Pinpoint the cell where the given text exists, returning its (X, Y) midpoint coordinate. 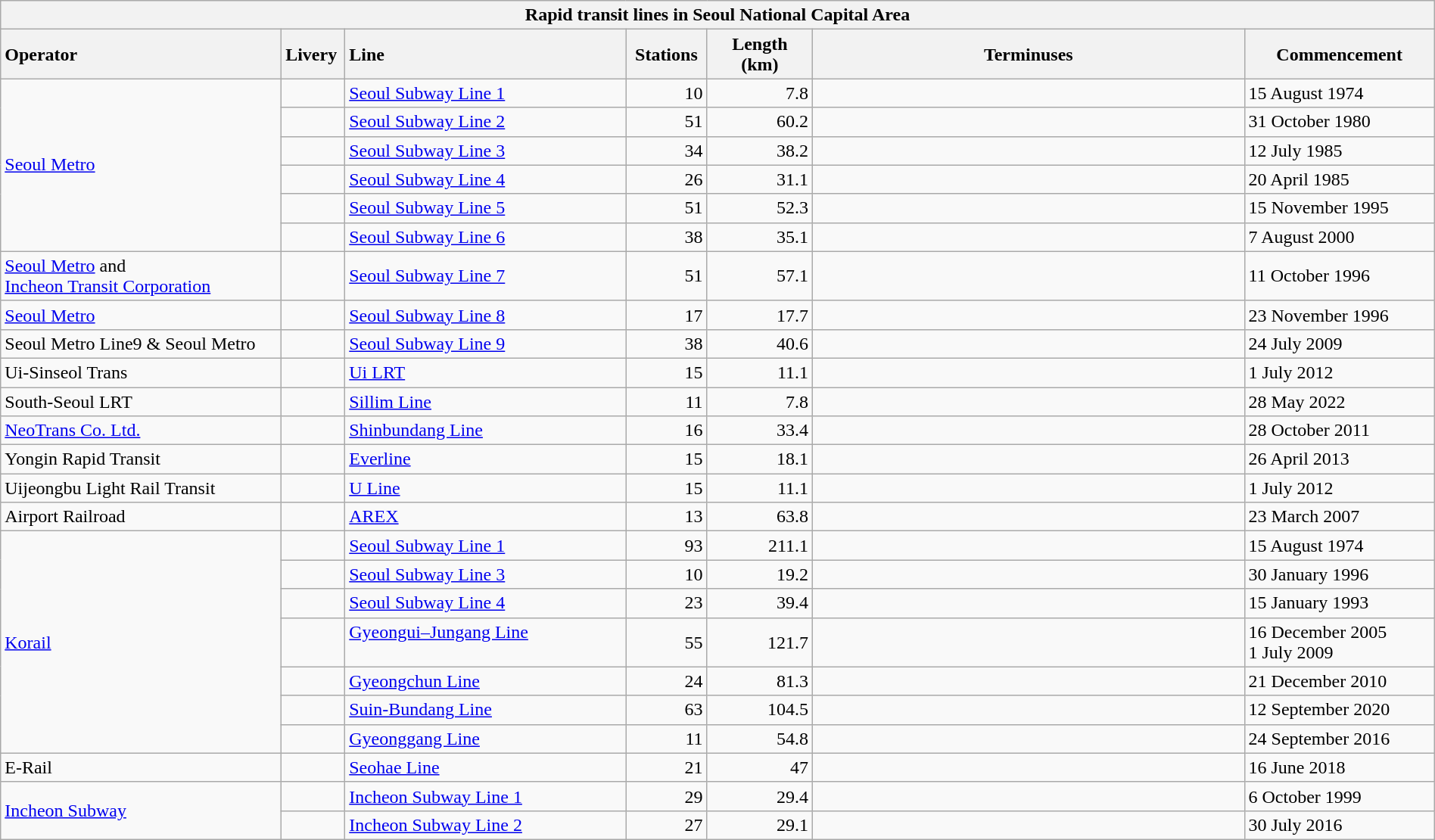
24 September 2016 (1340, 739)
7 August 2000 (1340, 237)
Everline (486, 459)
Seoul Subway Line 2 (486, 122)
54.8 (760, 739)
Length (km) (760, 54)
6 October 1999 (1340, 796)
11 October 1996 (1340, 275)
Ui LRT (486, 372)
29 (667, 796)
Rapid transit lines in Seoul National Capital Area (717, 15)
29.1 (760, 825)
63 (667, 710)
Seoul Metro Line9 & Seoul Metro (141, 344)
South-Seoul LRT (141, 402)
23 March 2007 (1340, 517)
24 July 2009 (1340, 344)
104.5 (760, 710)
21 December 2010 (1340, 681)
30 January 1996 (1340, 574)
12 September 2020 (1340, 710)
16 December 2005 1 July 2009 (1340, 642)
Shinbundang Line (486, 431)
211.1 (760, 546)
28 October 2011 (1340, 431)
38.2 (760, 151)
Gyeonggang Line (486, 739)
52.3 (760, 208)
63.8 (760, 517)
24 (667, 681)
23 (667, 603)
28 May 2022 (1340, 402)
Stations (667, 54)
17.7 (760, 315)
21 (667, 767)
Seoul Subway Line 8 (486, 315)
39.4 (760, 603)
26 April 2013 (1340, 459)
60.2 (760, 122)
18.1 (760, 459)
Ui-Sinseol Trans (141, 372)
16 (667, 431)
Line (486, 54)
E-Rail (141, 767)
U Line (486, 488)
Suin-Bundang Line (486, 710)
30 July 2016 (1340, 825)
Sillim Line (486, 402)
Incheon Subway (141, 810)
121.7 (760, 642)
AREX (486, 517)
Seoul Subway Line 7 (486, 275)
26 (667, 179)
15 November 1995 (1340, 208)
Gyeongchun Line (486, 681)
34 (667, 151)
12 July 1985 (1340, 151)
13 (667, 517)
Seoul Subway Line 6 (486, 237)
Airport Railroad (141, 517)
55 (667, 642)
Yongin Rapid Transit (141, 459)
93 (667, 546)
NeoTrans Co. Ltd. (141, 431)
23 November 1996 (1340, 315)
47 (760, 767)
20 April 1985 (1340, 179)
Seoul Subway Line 9 (486, 344)
33.4 (760, 431)
Korail (141, 642)
Commencement (1340, 54)
Seoul Subway Line 5 (486, 208)
27 (667, 825)
15 January 1993 (1340, 603)
Incheon Subway Line 2 (486, 825)
35.1 (760, 237)
19.2 (760, 574)
57.1 (760, 275)
Operator (141, 54)
17 (667, 315)
Incheon Subway Line 1 (486, 796)
31.1 (760, 179)
Gyeongui–Jungang Line (486, 642)
29.4 (760, 796)
Livery (313, 54)
40.6 (760, 344)
81.3 (760, 681)
16 June 2018 (1340, 767)
Uijeongbu Light Rail Transit (141, 488)
Seoul Metro andIncheon Transit Corporation (141, 275)
Seohae Line (486, 767)
Terminuses (1029, 54)
31 October 1980 (1340, 122)
